Find where the given text appears and provide that cell's center as [X, Y] coordinate. 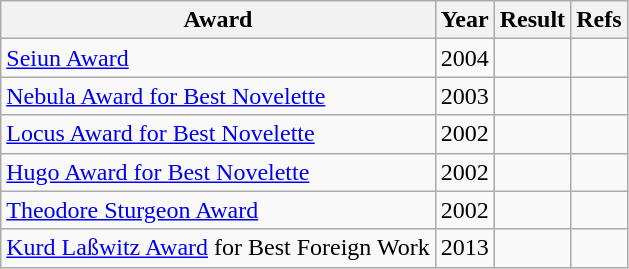
Hugo Award for Best Novelette [218, 172]
Refs [599, 20]
Year [464, 20]
Award [218, 20]
Nebula Award for Best Novelette [218, 96]
2004 [464, 58]
Kurd Laßwitz Award for Best Foreign Work [218, 248]
Result [532, 20]
2003 [464, 96]
2013 [464, 248]
Seiun Award [218, 58]
Theodore Sturgeon Award [218, 210]
Locus Award for Best Novelette [218, 134]
